Search for the cell housing the specified text and yield its [X, Y] center coordinate. 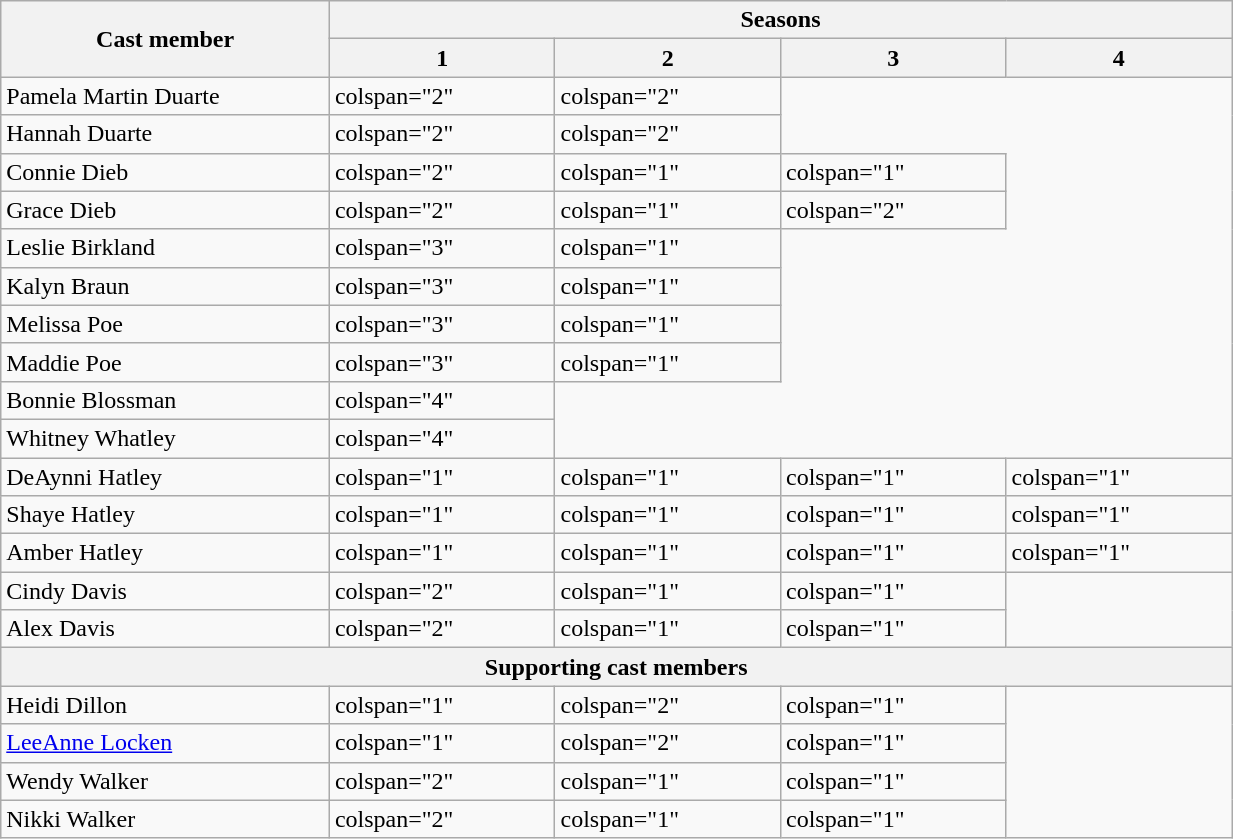
Heidi Dillon [166, 705]
Connie Dieb [166, 172]
Amber Hatley [166, 553]
Hannah Duarte [166, 134]
DeAynni Hatley [166, 477]
Seasons [780, 20]
2 [668, 58]
Cast member [166, 39]
Leslie Birkland [166, 248]
Cindy Davis [166, 591]
Whitney Whatley [166, 438]
Bonnie Blossman [166, 400]
LeeAnne Locken [166, 743]
Melissa Poe [166, 324]
Nikki Walker [166, 819]
Pamela Martin Duarte [166, 96]
4 [1119, 58]
Kalyn Braun [166, 286]
1 [442, 58]
Maddie Poe [166, 362]
Wendy Walker [166, 781]
Shaye Hatley [166, 515]
Grace Dieb [166, 210]
Supporting cast members [616, 667]
Alex Davis [166, 629]
3 [893, 58]
